Locate the cell with the specified text and output its [x, y] center coordinate. 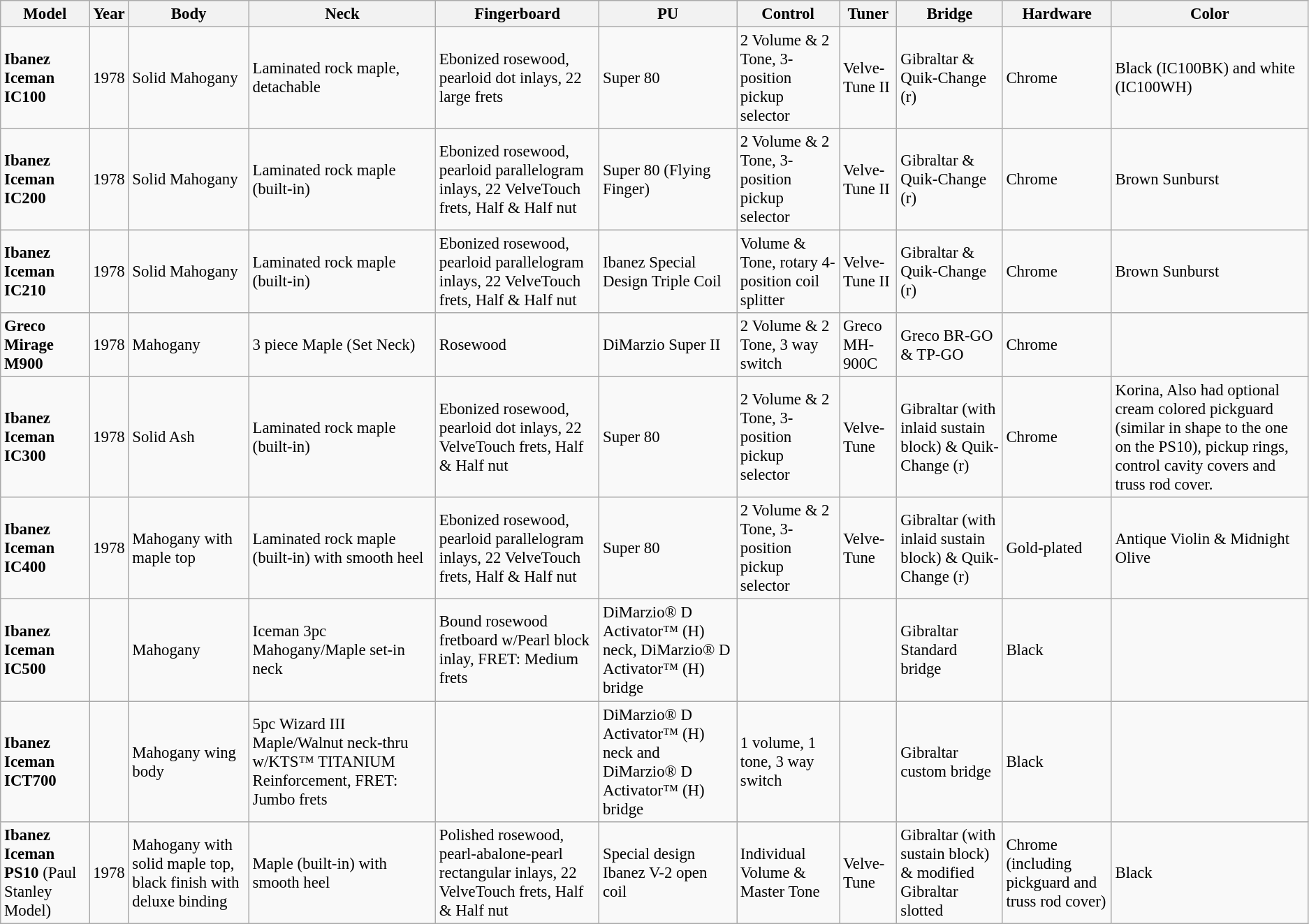
Ibanez Iceman IC400 [45, 548]
PU [668, 14]
Ibanez Special Design Triple Coil [668, 272]
Year [109, 14]
Antique Violin & Midnight Olive [1210, 548]
Laminated rock maple, detachable [342, 78]
Mahogany wing body [189, 761]
DiMarzio® D Activator™ (H) neck, DiMarzio® D Activator™ (H) bridge [668, 650]
Special design Ibanez V-2 open coil [668, 872]
Ibanez Iceman IC200 [45, 179]
Body [189, 14]
Neck [342, 14]
Hardware [1057, 14]
Ibanez Iceman IC300 [45, 437]
Individual Volume & Master Tone [788, 872]
Tuner [868, 14]
Gibraltar custom bridge [950, 761]
Super 80 (Flying Finger) [668, 179]
Fingerboard [518, 14]
Mahogany with maple top [189, 548]
5pc Wizard III Maple/Walnut neck-thru w/KTS™ TITANIUM Reinforcement, FRET: Jumbo frets [342, 761]
Polished rosewood, pearl-abalone-pearl rectangular inlays, 22 VelveTouch frets, Half & Half nut [518, 872]
Greco Mirage M900 [45, 345]
Control [788, 14]
Chrome (including pickguard and truss rod cover) [1057, 872]
Greco MH-900C [868, 345]
Gold-plated [1057, 548]
Color [1210, 14]
3 piece Maple (Set Neck) [342, 345]
2 Volume & 2 Tone, 3 way switch [788, 345]
Ibanez Iceman IC500 [45, 650]
Korina, Also had optional cream colored pickguard (similar in shape to the one on the PS10), pickup rings, control cavity covers and truss rod cover. [1210, 437]
Greco BR-GO & TP-GO [950, 345]
Gibraltar (with sustain block) & modified Gibraltar slotted [950, 872]
1 volume, 1 tone, 3 way switch [788, 761]
Ibanez Iceman IC210 [45, 272]
Bound rosewood fretboard w/Pearl block inlay, FRET: Medium frets [518, 650]
DiMarzio® D Activator™ (H) neck and DiMarzio® D Activator™ (H) bridge [668, 761]
Model [45, 14]
Ibanez Iceman ICT700 [45, 761]
Mahogany with solid maple top, black finish with deluxe binding [189, 872]
Volume & Tone, rotary 4-position coil splitter [788, 272]
Rosewood [518, 345]
Laminated rock maple (built-in) with smooth heel [342, 548]
Solid Ash [189, 437]
Ebonized rosewood, pearloid dot inlays, 22 large frets [518, 78]
Ebonized rosewood, pearloid dot inlays, 22 VelveTouch frets, Half & Half nut [518, 437]
Iceman 3pc Mahogany/Maple set-in neck [342, 650]
Black (IC100BK) and white (IC100WH) [1210, 78]
Bridge [950, 14]
Ibanez Iceman IC100 [45, 78]
Ibanez Iceman PS10 (Paul Stanley Model) [45, 872]
Gibraltar Standard bridge [950, 650]
DiMarzio Super II [668, 345]
Maple (built-in) with smooth heel [342, 872]
